Determine the (X, Y) coordinate at the center of the cell enclosing the given text.  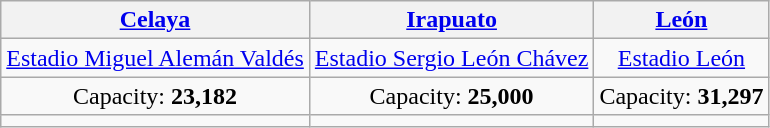
León (682, 20)
Estadio Sergio León Chávez (452, 58)
Capacity: 25,000 (452, 96)
Estadio Miguel Alemán Valdés (156, 58)
Celaya (156, 20)
Irapuato (452, 20)
Capacity: 23,182 (156, 96)
Estadio León (682, 58)
Capacity: 31,297 (682, 96)
